For the text-containing cell, return its midpoint in [x, y] coordinate format. 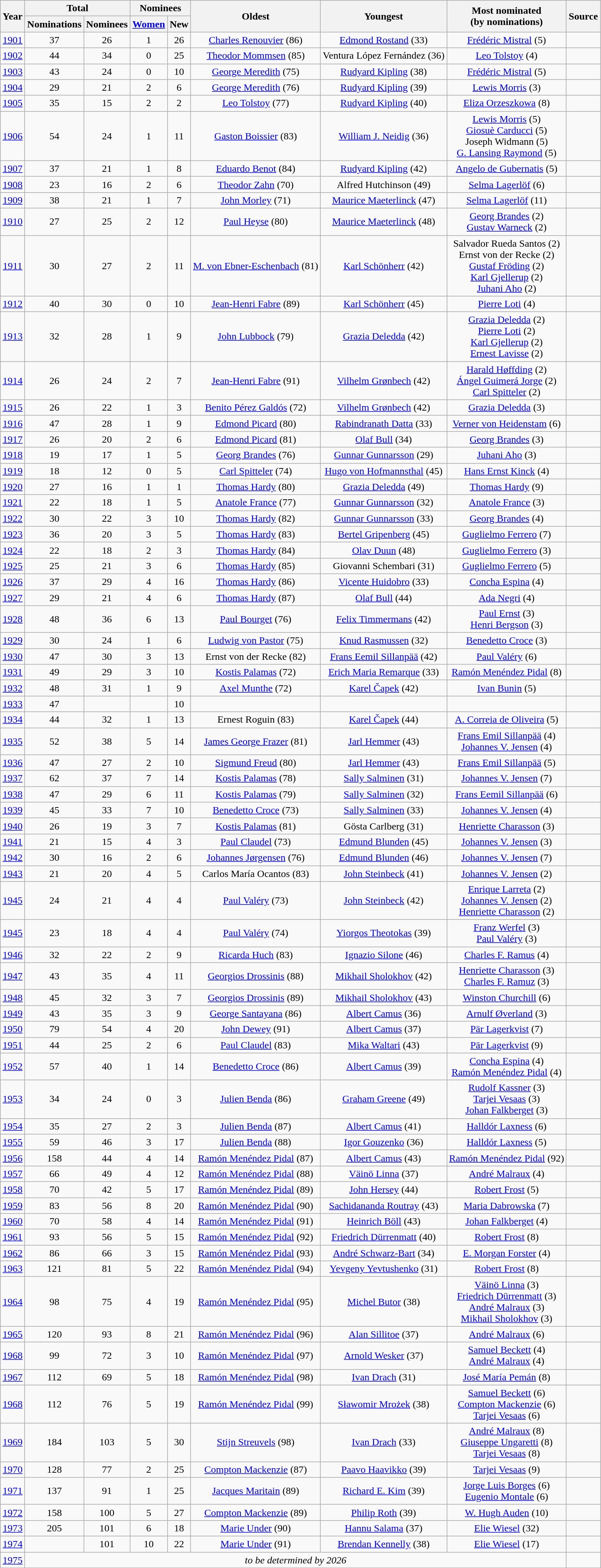
Sally Salminen (33) [384, 810]
Charles Renouvier (86) [256, 40]
99 [54, 1355]
Nominations [54, 24]
1957 [12, 1174]
Hans Ernst Kinck (4) [507, 471]
Guglielmo Ferrero (7) [507, 534]
77 [107, 1469]
1929 [12, 641]
Ramón Menéndez Pidal (93) [256, 1253]
1940 [12, 826]
1972 [12, 1512]
Jean-Henri Fabre (91) [256, 381]
Stijn Streuvels (98) [256, 1442]
Thomas Hardy (84) [256, 550]
Edmond Rostand (33) [384, 40]
76 [107, 1404]
Friedrich Dürrenmatt (40) [384, 1237]
Franz Werfel (3)Paul Valéry (3) [507, 934]
Georg Brandes (76) [256, 455]
W. Hugh Auden (10) [507, 1512]
Thomas Hardy (80) [256, 487]
Ventura López Fernández (36) [384, 56]
Edmond Picard (81) [256, 439]
Sachidananda Routray (43) [384, 1205]
Source [583, 16]
Halldór Laxness (6) [507, 1126]
Gösta Carlberg (31) [384, 826]
1962 [12, 1253]
79 [54, 1029]
Ramón Menéndez Pidal (95) [256, 1301]
Graham Greene (49) [384, 1099]
1949 [12, 1013]
1939 [12, 810]
Bertel Gripenberg (45) [384, 534]
Johannes V. Jensen (3) [507, 842]
Selma Lagerlöf (11) [507, 200]
Leo Tolstoy (4) [507, 56]
1973 [12, 1528]
Pär Lagerkvist (7) [507, 1029]
Vicente Huidobro (33) [384, 582]
1936 [12, 763]
James George Frazer (81) [256, 741]
Ramón Menéndez Pidal (94) [256, 1269]
1967 [12, 1377]
John Steinbeck (42) [384, 901]
184 [54, 1442]
Karl Schönherr (42) [384, 266]
1965 [12, 1334]
Georg Brandes (3) [507, 439]
Paul Valéry (73) [256, 901]
Thomas Hardy (86) [256, 582]
1907 [12, 168]
86 [54, 1253]
Kostis Palamas (78) [256, 778]
91 [107, 1491]
Kostis Palamas (81) [256, 826]
Julien Benda (87) [256, 1126]
Johan Falkberget (4) [507, 1221]
Samuel Beckett (4)André Malraux (4) [507, 1355]
Compton Mackenzie (89) [256, 1512]
Frans Emil Sillanpää (5) [507, 763]
Albert Camus (37) [384, 1029]
Philip Roth (39) [384, 1512]
1942 [12, 857]
Henriette Charasson (3) [507, 826]
Kostis Palamas (79) [256, 794]
Paul Heyse (80) [256, 221]
1937 [12, 778]
1909 [12, 200]
Sally Salminen (31) [384, 778]
Eduardo Benot (84) [256, 168]
1919 [12, 471]
1918 [12, 455]
1917 [12, 439]
Pär Lagerkvist (9) [507, 1045]
Ramón Menéndez Pidal (98) [256, 1377]
1975 [12, 1560]
Thomas Hardy (9) [507, 487]
Ricarda Huch (83) [256, 955]
Ivan Bunin (5) [507, 688]
Maurice Maeterlinck (47) [384, 200]
1933 [12, 704]
1910 [12, 221]
Benedetto Croce (3) [507, 641]
1954 [12, 1126]
1974 [12, 1544]
1911 [12, 266]
83 [54, 1205]
André Malraux (4) [507, 1174]
John Lubbock (79) [256, 337]
Carlos María Ocantos (83) [256, 873]
1961 [12, 1237]
Ramón Menéndez Pidal (96) [256, 1334]
Paavo Haavikko (39) [384, 1469]
Marie Under (91) [256, 1544]
Tarjei Vesaas (9) [507, 1469]
Paul Claudel (73) [256, 842]
98 [54, 1301]
Albert Camus (36) [384, 1013]
Frans Eemil Sillanpää (6) [507, 794]
George Santayana (86) [256, 1013]
81 [107, 1269]
Johannes V. Jensen (2) [507, 873]
Total [77, 8]
1946 [12, 955]
42 [107, 1189]
Benedetto Croce (73) [256, 810]
Väinö Linna (3)Friedrich Dürrenmatt (3)André Malraux (3)Mikhail Sholokhov (3) [507, 1301]
Karl Schönherr (45) [384, 304]
Thomas Hardy (83) [256, 534]
Selma Lagerlöf (6) [507, 184]
Julien Benda (86) [256, 1099]
59 [54, 1142]
A. Correia de Oliveira (5) [507, 720]
1903 [12, 72]
Gunnar Gunnarsson (29) [384, 455]
Youngest [384, 16]
1959 [12, 1205]
E. Morgan Forster (4) [507, 1253]
121 [54, 1269]
Halldór Laxness (5) [507, 1142]
Ramón Menéndez Pidal (87) [256, 1158]
Eliza Orzeszkowa (8) [507, 103]
Karel Čapek (42) [384, 688]
Rudyard Kipling (38) [384, 72]
Olav Duun (48) [384, 550]
Brendan Kennelly (38) [384, 1544]
Salvador Rueda Santos (2)Ernst von der Recke (2)Gustaf Fröding (2)Karl Gjellerup (2)Juhani Aho (2) [507, 266]
46 [107, 1142]
Guglielmo Ferrero (3) [507, 550]
Concha Espina (4) [507, 582]
Grazia Deledda (3) [507, 408]
1926 [12, 582]
1921 [12, 503]
Rudyard Kipling (40) [384, 103]
Ramón Menéndez Pidal (91) [256, 1221]
Year [12, 16]
Lewis Morris (3) [507, 87]
Grazia Deledda (2)Pierre Loti (2)Karl Gjellerup (2)Ernest Lavisse (2) [507, 337]
Rudolf Kassner (3)Tarjei Vesaas (3)Johan Falkberget (3) [507, 1099]
Paul Ernst (3)Henri Bergson (3) [507, 619]
John Hersey (44) [384, 1189]
Juhani Aho (3) [507, 455]
Compton Mackenzie (87) [256, 1469]
1963 [12, 1269]
Most nominated(by nominations) [507, 16]
Edmond Picard (80) [256, 424]
1950 [12, 1029]
Mika Waltari (43) [384, 1045]
1930 [12, 656]
1920 [12, 487]
Enrique Larreta (2)Johannes V. Jensen (2)Henriette Charasson (2) [507, 901]
M. von Ebner-Eschenbach (81) [256, 266]
Karel Čapek (44) [384, 720]
John Morley (71) [256, 200]
1953 [12, 1099]
Johannes Jørgensen (76) [256, 857]
Edmund Blunden (45) [384, 842]
1934 [12, 720]
1927 [12, 598]
Michel Butor (38) [384, 1301]
Julien Benda (88) [256, 1142]
George Meredith (75) [256, 72]
Henriette Charasson (3)Charles F. Ramuz (3) [507, 976]
Giovanni Schembari (31) [384, 566]
52 [54, 741]
André Malraux (6) [507, 1334]
128 [54, 1469]
Anatole France (3) [507, 503]
Rudyard Kipling (42) [384, 168]
120 [54, 1334]
Rudyard Kipling (39) [384, 87]
Gunnar Gunnarsson (32) [384, 503]
Frans Emil Sillanpää (4)Johannes V. Jensen (4) [507, 741]
Maurice Maeterlinck (48) [384, 221]
57 [54, 1067]
Samuel Beckett (6)Compton Mackenzie (6)Tarjei Vesaas (6) [507, 1404]
Edmund Blunden (46) [384, 857]
103 [107, 1442]
Ramón Menéndez Pidal (8) [507, 672]
Paul Valéry (6) [507, 656]
1938 [12, 794]
1952 [12, 1067]
Thomas Hardy (82) [256, 518]
Ivan Drach (33) [384, 1442]
1941 [12, 842]
1928 [12, 619]
1905 [12, 103]
Pierre Loti (4) [507, 304]
Anatole France (77) [256, 503]
Thomas Hardy (87) [256, 598]
Ernest Roguin (83) [256, 720]
1931 [12, 672]
José María Pemán (8) [507, 1377]
Harald Høffding (2)Ángel Guimerá Jorge (2)Carl Spitteler (2) [507, 381]
1948 [12, 998]
Ramón Menéndez Pidal (88) [256, 1174]
1904 [12, 87]
1947 [12, 976]
Concha Espina (4)Ramón Menéndez Pidal (4) [507, 1067]
New [179, 24]
Mikhail Sholokhov (43) [384, 998]
100 [107, 1512]
137 [54, 1491]
Arnulf Øverland (3) [507, 1013]
Robert Frost (5) [507, 1189]
1912 [12, 304]
1971 [12, 1491]
Carl Spitteler (74) [256, 471]
Jorge Luis Borges (6)Eugenio Montale (6) [507, 1491]
1969 [12, 1442]
Axel Munthe (72) [256, 688]
1922 [12, 518]
1914 [12, 381]
Sławomir Mrożek (38) [384, 1404]
William J. Neidig (36) [384, 136]
Grazia Deledda (49) [384, 487]
Sally Salminen (32) [384, 794]
Theodor Zahn (70) [256, 184]
58 [107, 1221]
Georg Brandes (4) [507, 518]
John Steinbeck (41) [384, 873]
Hugo von Hofmannsthal (45) [384, 471]
Kostis Palamas (72) [256, 672]
Ramón Menéndez Pidal (90) [256, 1205]
72 [107, 1355]
1901 [12, 40]
31 [107, 688]
Grazia Deledda (42) [384, 337]
Benito Pérez Galdós (72) [256, 408]
George Meredith (76) [256, 87]
Elie Wiesel (32) [507, 1528]
Georg Brandes (2)Gustav Warneck (2) [507, 221]
Paul Claudel (83) [256, 1045]
1924 [12, 550]
Ramón Menéndez Pidal (89) [256, 1189]
1916 [12, 424]
1960 [12, 1221]
Heinrich Böll (43) [384, 1221]
1970 [12, 1469]
Johannes V. Jensen (4) [507, 810]
69 [107, 1377]
Ignazio Silone (46) [384, 955]
1925 [12, 566]
1951 [12, 1045]
Frans Eemil Sillanpää (42) [384, 656]
Yevgeny Yevtushenko (31) [384, 1269]
Georgios Drossinis (89) [256, 998]
Verner von Heidenstam (6) [507, 424]
Georgios Drossinis (88) [256, 976]
1923 [12, 534]
Richard E. Kim (39) [384, 1491]
Women [149, 24]
Arnold Wesker (37) [384, 1355]
Leo Tolstoy (77) [256, 103]
1902 [12, 56]
Rabindranath Datta (33) [384, 424]
75 [107, 1301]
1908 [12, 184]
Benedetto Croce (86) [256, 1067]
1964 [12, 1301]
Erich Maria Remarque (33) [384, 672]
Paul Valéry (74) [256, 934]
Jacques Maritain (89) [256, 1491]
Gunnar Gunnarsson (33) [384, 518]
Ludwig von Pastor (75) [256, 641]
Knud Rasmussen (32) [384, 641]
62 [54, 778]
Olaf Bull (44) [384, 598]
Ramón Menéndez Pidal (99) [256, 1404]
Ada Negri (4) [507, 598]
1906 [12, 136]
1956 [12, 1158]
1958 [12, 1189]
Elie Wiesel (17) [507, 1544]
Ivan Drach (31) [384, 1377]
1932 [12, 688]
to be determined by 2026 [296, 1560]
Thomas Hardy (85) [256, 566]
Ramón Menéndez Pidal (97) [256, 1355]
Mikhail Sholokhov (42) [384, 976]
Olaf Bull (34) [384, 439]
Jean-Henri Fabre (89) [256, 304]
Albert Camus (43) [384, 1158]
1955 [12, 1142]
Igor Gouzenko (36) [384, 1142]
Angelo de Gubernatis (5) [507, 168]
Oldest [256, 16]
1913 [12, 337]
Marie Under (90) [256, 1528]
Alfred Hutchinson (49) [384, 184]
205 [54, 1528]
Yiorgos Theotokas (39) [384, 934]
Lewis Morris (5)Giosuè Carducci (5)Joseph Widmann (5)G. Lansing Raymond (5) [507, 136]
Hannu Salama (37) [384, 1528]
André Malraux (8)Giuseppe Ungaretti (8)Tarjei Vesaas (8) [507, 1442]
Maria Dabrowska (7) [507, 1205]
Guglielmo Ferrero (5) [507, 566]
Paul Bourget (76) [256, 619]
Theodor Mommsen (85) [256, 56]
Felix Timmermans (42) [384, 619]
Ernst von der Recke (82) [256, 656]
Väinö Linna (37) [384, 1174]
Winston Churchill (6) [507, 998]
Albert Camus (39) [384, 1067]
1935 [12, 741]
1943 [12, 873]
1915 [12, 408]
Gaston Boissier (83) [256, 136]
33 [107, 810]
Alan Sillitoe (37) [384, 1334]
Albert Camus (41) [384, 1126]
Sigmund Freud (80) [256, 763]
John Dewey (91) [256, 1029]
André Schwarz-Bart (34) [384, 1253]
Charles F. Ramus (4) [507, 955]
